Identify which cell holds the provided text, then report its (x, y) central coordinate. 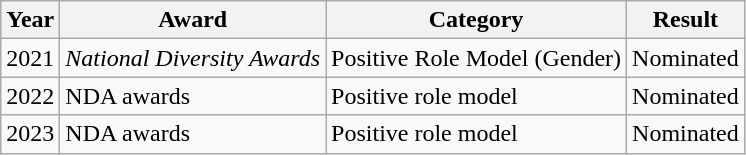
Year (30, 20)
2023 (30, 134)
2022 (30, 96)
2021 (30, 58)
Positive Role Model (Gender) (476, 58)
Result (686, 20)
Category (476, 20)
National Diversity Awards (193, 58)
Award (193, 20)
